Scan for the cell matching the given text and deliver its [X, Y] coordinate at center. 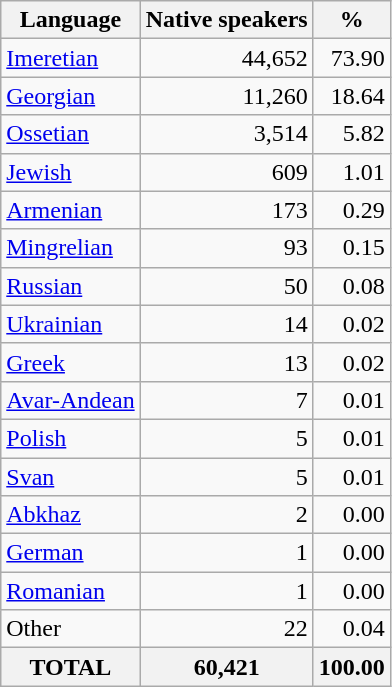
German [70, 553]
7 [226, 400]
Greek [70, 362]
18.64 [352, 96]
609 [226, 172]
1.01 [352, 172]
3,514 [226, 134]
Polish [70, 438]
Svan [70, 477]
0.08 [352, 286]
% [352, 20]
100.00 [352, 667]
0.29 [352, 210]
Russian [70, 286]
Abkhaz [70, 515]
2 [226, 515]
TOTAL [70, 667]
Language [70, 20]
60,421 [226, 667]
22 [226, 629]
Ossetian [70, 134]
73.90 [352, 58]
50 [226, 286]
Mingrelian [70, 248]
173 [226, 210]
Armenian [70, 210]
Avar-Andean [70, 400]
44,652 [226, 58]
11,260 [226, 96]
Romanian [70, 591]
Georgian [70, 96]
93 [226, 248]
13 [226, 362]
Jewish [70, 172]
0.15 [352, 248]
Other [70, 629]
0.04 [352, 629]
Ukrainian [70, 324]
14 [226, 324]
Imeretian [70, 58]
Native speakers [226, 20]
5.82 [352, 134]
